Extract the [x, y] coordinate from the center of the cell holding the provided text.  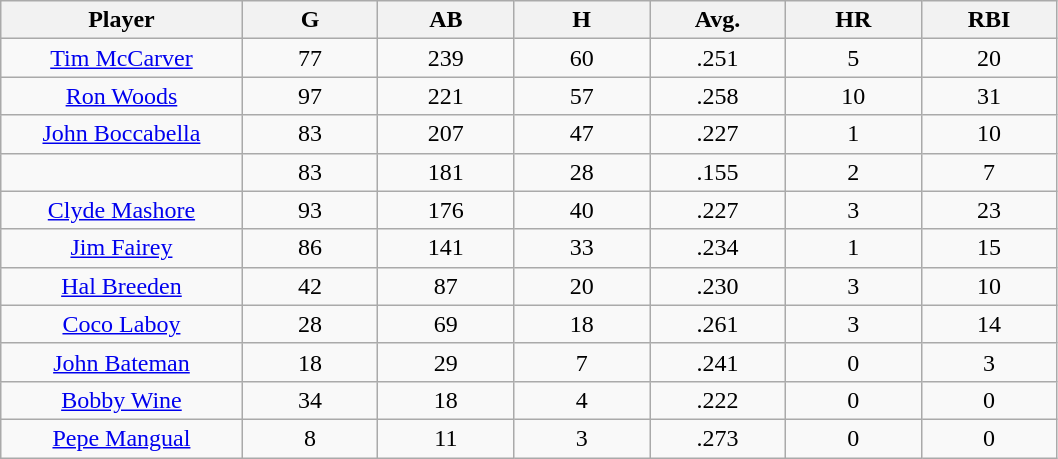
47 [582, 134]
Clyde Mashore [122, 210]
181 [446, 172]
G [310, 20]
86 [310, 248]
23 [989, 210]
239 [446, 58]
RBI [989, 20]
John Bateman [122, 362]
Coco Laboy [122, 324]
John Boccabella [122, 134]
8 [310, 438]
141 [446, 248]
Tim McCarver [122, 58]
HR [853, 20]
87 [446, 286]
40 [582, 210]
29 [446, 362]
97 [310, 96]
Ron Woods [122, 96]
.258 [718, 96]
2 [853, 172]
.251 [718, 58]
.230 [718, 286]
31 [989, 96]
11 [446, 438]
207 [446, 134]
.261 [718, 324]
57 [582, 96]
H [582, 20]
42 [310, 286]
4 [582, 400]
.234 [718, 248]
77 [310, 58]
Player [122, 20]
93 [310, 210]
Hal Breeden [122, 286]
Bobby Wine [122, 400]
14 [989, 324]
.155 [718, 172]
221 [446, 96]
15 [989, 248]
.273 [718, 438]
5 [853, 58]
AB [446, 20]
Jim Fairey [122, 248]
69 [446, 324]
.241 [718, 362]
60 [582, 58]
176 [446, 210]
Pepe Mangual [122, 438]
34 [310, 400]
.222 [718, 400]
33 [582, 248]
Avg. [718, 20]
